Find where the given text appears and provide that cell's center as [x, y] coordinate. 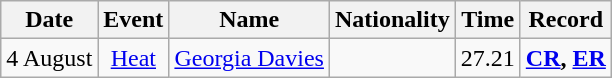
27.21 [488, 58]
Time [488, 20]
Heat [134, 58]
Date [50, 20]
Record [566, 20]
4 August [50, 58]
Event [134, 20]
Nationality [392, 20]
Georgia Davies [250, 58]
CR, ER [566, 58]
Name [250, 20]
